For the text-containing cell, return its midpoint in (X, Y) coordinate format. 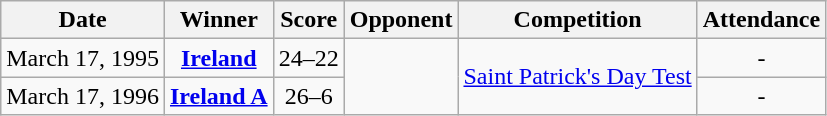
Score (308, 20)
Date (83, 20)
Competition (578, 20)
Saint Patrick's Day Test (578, 77)
Opponent (401, 20)
Winner (218, 20)
Ireland (218, 58)
Ireland A (218, 96)
Attendance (761, 20)
24–22 (308, 58)
26–6 (308, 96)
March 17, 1995 (83, 58)
March 17, 1996 (83, 96)
